Detect which cell encompasses the target text, then output its [X, Y] center coordinate. 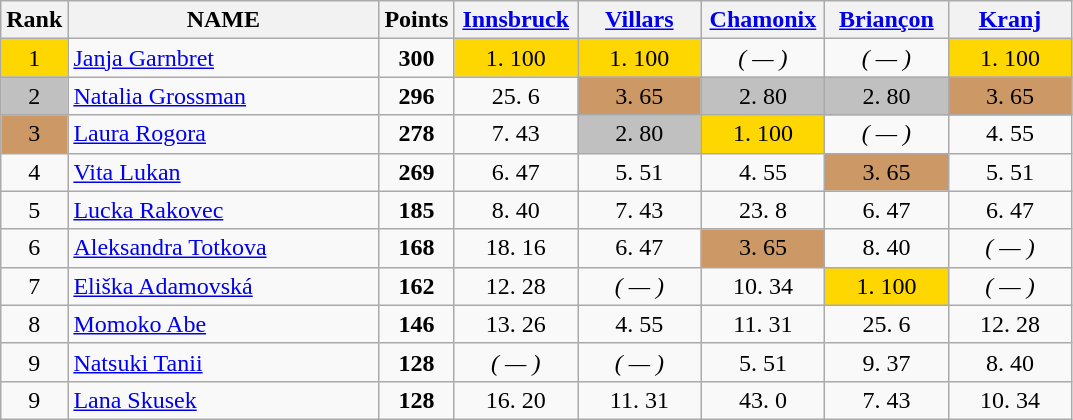
Kranj [1010, 20]
Aleksandra Totkova [224, 248]
4 [34, 172]
Eliška Adamovská [224, 286]
Rank [34, 20]
185 [416, 210]
16. 20 [516, 400]
5 [34, 210]
146 [416, 324]
Vita Lukan [224, 172]
18. 16 [516, 248]
7 [34, 286]
Janja Garnbret [224, 58]
Villars [640, 20]
8 [34, 324]
168 [416, 248]
9. 37 [887, 362]
278 [416, 134]
Chamonix [763, 20]
Natalia Grossman [224, 96]
269 [416, 172]
Briançon [887, 20]
23. 8 [763, 210]
Laura Rogora [224, 134]
Momoko Abe [224, 324]
Innsbruck [516, 20]
Points [416, 20]
NAME [224, 20]
296 [416, 96]
6 [34, 248]
2 [34, 96]
3 [34, 134]
300 [416, 58]
Lucka Rakovec [224, 210]
43. 0 [763, 400]
162 [416, 286]
Lana Skusek [224, 400]
1 [34, 58]
13. 26 [516, 324]
Natsuki Tanii [224, 362]
